Capture the cell that displays the provided text and extract its (x, y) central coordinate. 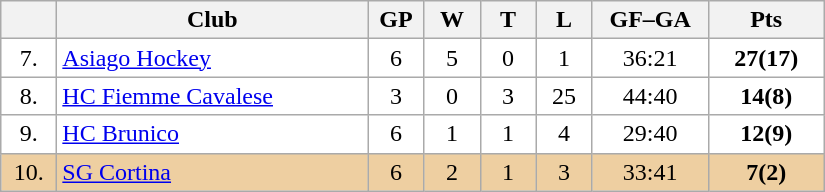
Asiago Hockey (212, 58)
L (564, 20)
GP (396, 20)
36:21 (650, 58)
12(9) (766, 134)
7. (29, 58)
8. (29, 96)
4 (564, 134)
W (452, 20)
2 (452, 172)
HC Brunico (212, 134)
14(8) (766, 96)
27(17) (766, 58)
29:40 (650, 134)
5 (452, 58)
SG Cortina (212, 172)
25 (564, 96)
HC Fiemme Cavalese (212, 96)
Club (212, 20)
Pts (766, 20)
GF–GA (650, 20)
T (508, 20)
33:41 (650, 172)
44:40 (650, 96)
7(2) (766, 172)
9. (29, 134)
10. (29, 172)
